Search for the cell housing the specified text and yield its [x, y] center coordinate. 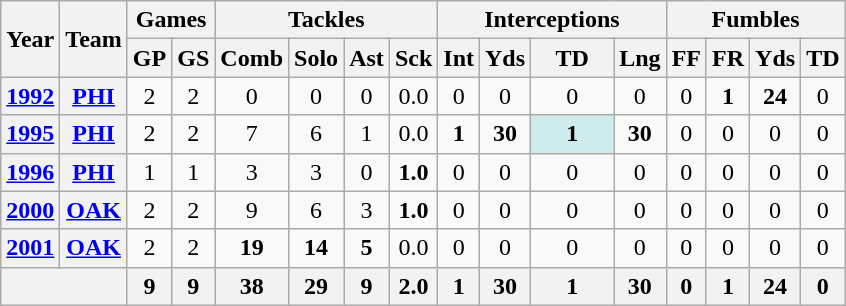
Solo [316, 58]
Team [94, 39]
FF [686, 58]
Year [30, 39]
1995 [30, 134]
7 [252, 134]
Comb [252, 58]
GP [149, 58]
14 [316, 248]
2.0 [413, 286]
29 [316, 286]
Interceptions [552, 20]
2001 [30, 248]
Lng [640, 58]
Sck [413, 58]
19 [252, 248]
38 [252, 286]
Tackles [326, 20]
FR [728, 58]
Int [459, 58]
GS [194, 58]
1992 [30, 96]
1996 [30, 172]
5 [367, 248]
Fumbles [756, 20]
Ast [367, 58]
Games [170, 20]
2000 [30, 210]
